Return the [X, Y] coordinate for the center point of the cell that contains the specified text.  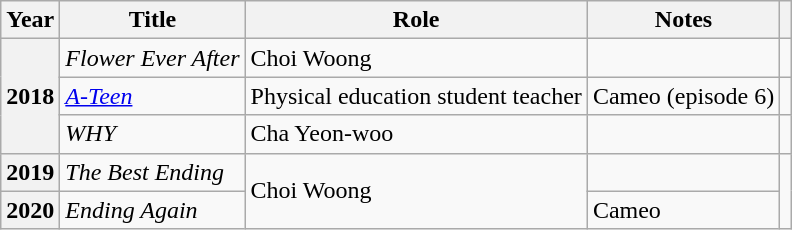
Physical education student teacher [416, 96]
Notes [683, 20]
Title [152, 20]
2020 [30, 210]
A-Teen [152, 96]
Cameo [683, 210]
2018 [30, 96]
Ending Again [152, 210]
The Best Ending [152, 172]
Cha Yeon-woo [416, 134]
Flower Ever After [152, 58]
Cameo (episode 6) [683, 96]
2019 [30, 172]
Role [416, 20]
WHY [152, 134]
Year [30, 20]
